Return the (X, Y) coordinate for the center point of the cell that contains the specified text.  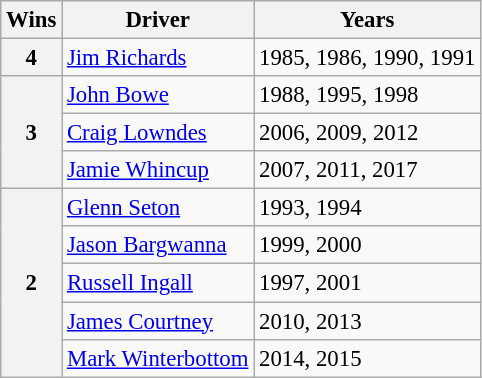
Jim Richards (158, 58)
2006, 2009, 2012 (368, 133)
Russell Ingall (158, 283)
1997, 2001 (368, 283)
John Bowe (158, 95)
2 (32, 283)
1985, 1986, 1990, 1991 (368, 58)
Jamie Whincup (158, 170)
2014, 2015 (368, 358)
2007, 2011, 2017 (368, 170)
1993, 1994 (368, 208)
James Courtney (158, 321)
Jason Bargwanna (158, 245)
2010, 2013 (368, 321)
1999, 2000 (368, 245)
Wins (32, 20)
Driver (158, 20)
Glenn Seton (158, 208)
Craig Lowndes (158, 133)
3 (32, 132)
1988, 1995, 1998 (368, 95)
Mark Winterbottom (158, 358)
Years (368, 20)
4 (32, 58)
